Return (X, Y) of the center of cell containing provided text 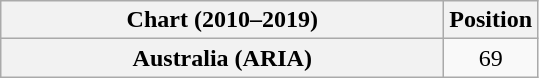
Chart (2010–2019) (222, 20)
69 (491, 58)
Position (491, 20)
Australia (ARIA) (222, 58)
